Return (x, y) of the center of cell containing provided text 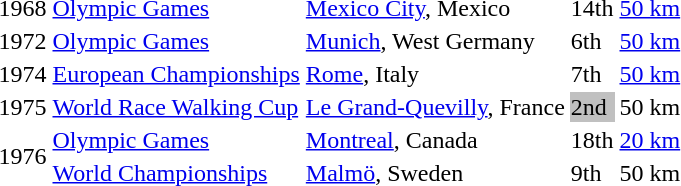
18th (592, 140)
European Championships (176, 74)
2nd (592, 107)
6th (592, 41)
7th (592, 74)
Munich, West Germany (435, 41)
Montreal, Canada (435, 140)
World Race Walking Cup (176, 107)
Le Grand-Quevilly, France (435, 107)
Rome, Italy (435, 74)
